Pinpoint the cell where the given text exists, returning its (X, Y) midpoint coordinate. 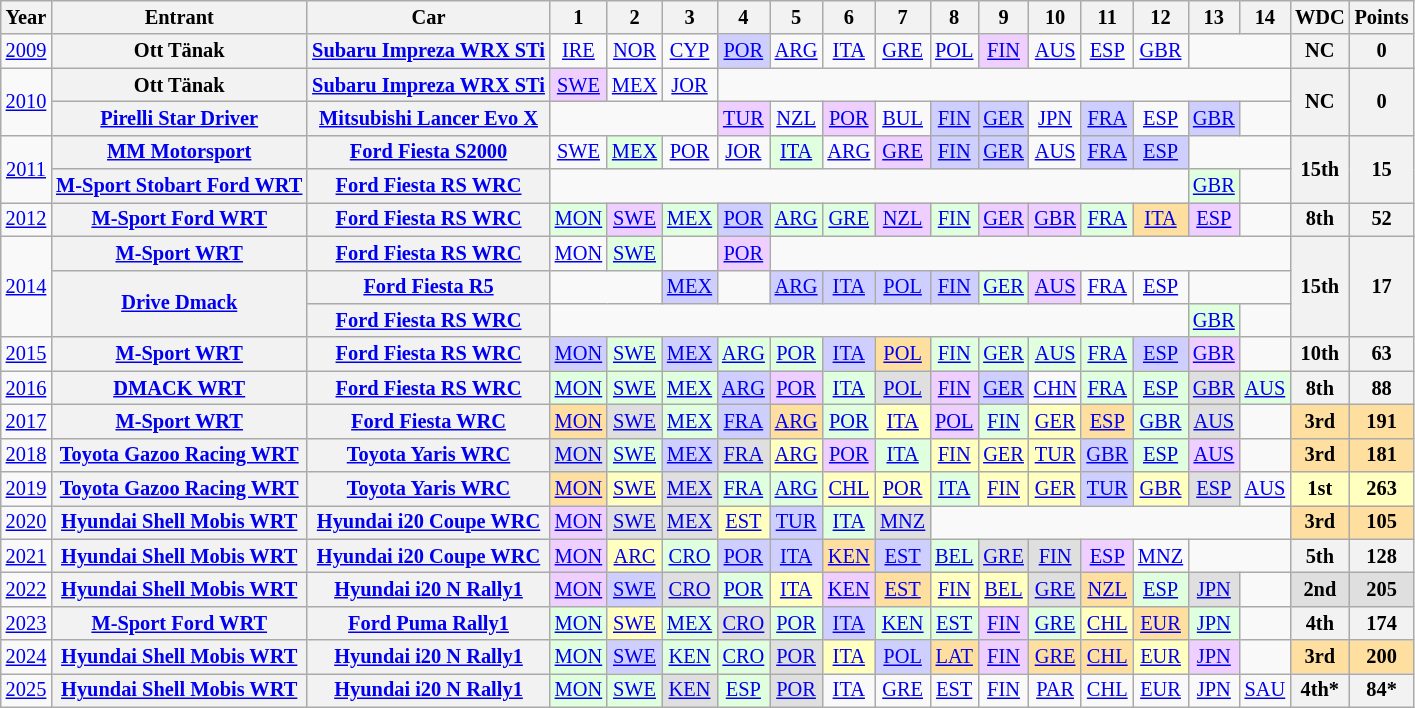
17 (1382, 286)
2020 (26, 522)
9 (1003, 17)
BUL (902, 118)
2023 (26, 623)
Ford Fiesta R5 (428, 287)
Ford Fiesta S2000 (428, 152)
88 (1382, 388)
Year (26, 17)
3 (690, 17)
4th (1320, 623)
4th* (1320, 690)
10th (1320, 354)
13 (1214, 17)
15 (1382, 168)
2nd (1320, 589)
128 (1382, 556)
2024 (26, 657)
263 (1382, 489)
4 (744, 17)
CYP (690, 51)
7 (902, 17)
8 (954, 17)
105 (1382, 522)
2018 (26, 455)
Mitsubishi Lancer Evo X (428, 118)
Ford Puma Rally1 (428, 623)
6 (848, 17)
DMACK WRT (179, 388)
2015 (26, 354)
2017 (26, 421)
2019 (26, 489)
Pirelli Star Driver (179, 118)
10 (1056, 17)
191 (1382, 421)
5th (1320, 556)
Drive Dmack (179, 304)
Points (1382, 17)
Entrant (179, 17)
MM Motorsport (179, 152)
SAU (1265, 690)
CHN (1056, 388)
2 (634, 17)
M-Sport Stobart Ford WRT (179, 186)
63 (1382, 354)
2012 (26, 219)
WDC (1320, 17)
1 (578, 17)
Ford Fiesta WRC (428, 421)
PAR (1056, 690)
2022 (26, 589)
52 (1382, 219)
2009 (26, 51)
1st (1320, 489)
2025 (26, 690)
Car (428, 17)
LAT (954, 657)
14 (1265, 17)
11 (1107, 17)
2011 (26, 168)
5 (796, 17)
NOR (634, 51)
200 (1382, 657)
2014 (26, 286)
2021 (26, 556)
ARC (634, 556)
181 (1382, 455)
84* (1382, 690)
174 (1382, 623)
12 (1160, 17)
2010 (26, 102)
IRE (578, 51)
2016 (26, 388)
205 (1382, 589)
